Identify which cell holds the provided text, then report its (x, y) central coordinate. 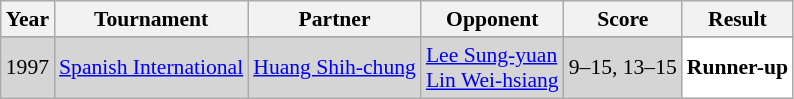
Partner (334, 19)
Huang Shih-chung (334, 68)
Year (28, 19)
Result (738, 19)
Tournament (151, 19)
Runner-up (738, 68)
1997 (28, 68)
Opponent (492, 19)
Lee Sung-yuan Lin Wei-hsiang (492, 68)
Score (623, 19)
9–15, 13–15 (623, 68)
Spanish International (151, 68)
